Locate the cell with the specified text and output its [x, y] center coordinate. 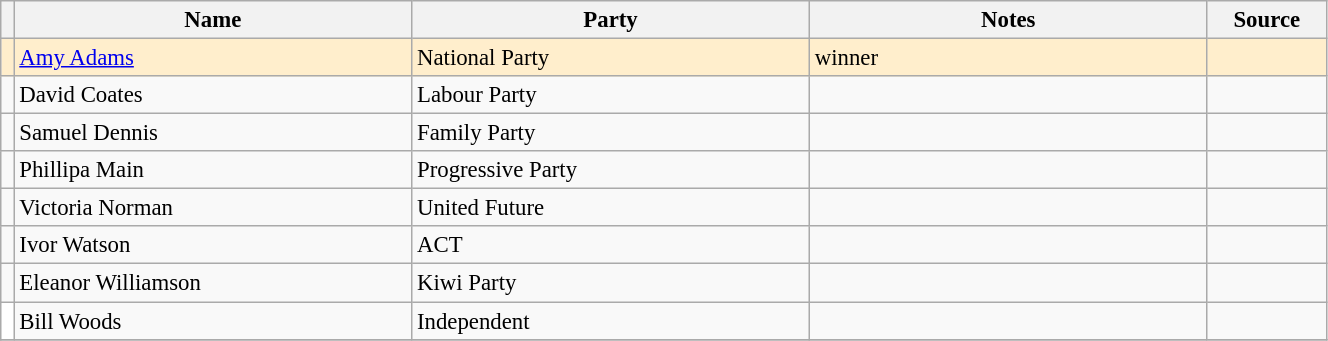
Party [611, 20]
Family Party [611, 133]
Kiwi Party [611, 283]
ACT [611, 245]
Eleanor Williamson [213, 283]
National Party [611, 58]
Independent [611, 321]
United Future [611, 208]
Bill Woods [213, 321]
Amy Adams [213, 58]
Progressive Party [611, 170]
Name [213, 20]
Labour Party [611, 95]
winner [1008, 58]
David Coates [213, 95]
Victoria Norman [213, 208]
Ivor Watson [213, 245]
Source [1266, 20]
Phillipa Main [213, 170]
Notes [1008, 20]
Samuel Dennis [213, 133]
